Provide the (X, Y) coordinate of the cell's center where the given text is located.  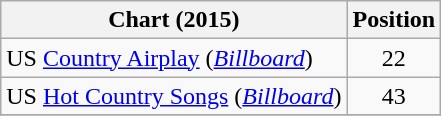
43 (394, 96)
US Country Airplay (Billboard) (174, 58)
Chart (2015) (174, 20)
22 (394, 58)
US Hot Country Songs (Billboard) (174, 96)
Position (394, 20)
